Detect which cell encompasses the target text, then output its (X, Y) center coordinate. 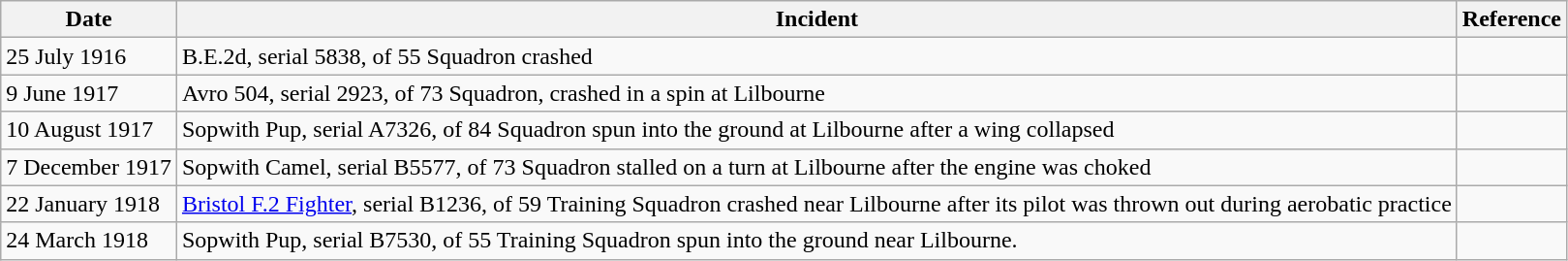
10 August 1917 (89, 130)
22 January 1918 (89, 204)
7 December 1917 (89, 167)
Sopwith Camel, serial B5577, of 73 Squadron stalled on a turn at Lilbourne after the engine was choked (816, 167)
Avro 504, serial 2923, of 73 Squadron, crashed in a spin at Lilbourne (816, 93)
Reference (1511, 19)
24 March 1918 (89, 241)
Sopwith Pup, serial B7530, of 55 Training Squadron spun into the ground near Lilbourne. (816, 241)
Date (89, 19)
9 June 1917 (89, 93)
Sopwith Pup, serial A7326, of 84 Squadron spun into the ground at Lilbourne after a wing collapsed (816, 130)
Incident (816, 19)
25 July 1916 (89, 56)
B.E.2d, serial 5838, of 55 Squadron crashed (816, 56)
Bristol F.2 Fighter, serial B1236, of 59 Training Squadron crashed near Lilbourne after its pilot was thrown out during aerobatic practice (816, 204)
